Provide the (X, Y) coordinate of the cell's center where the given text is located.  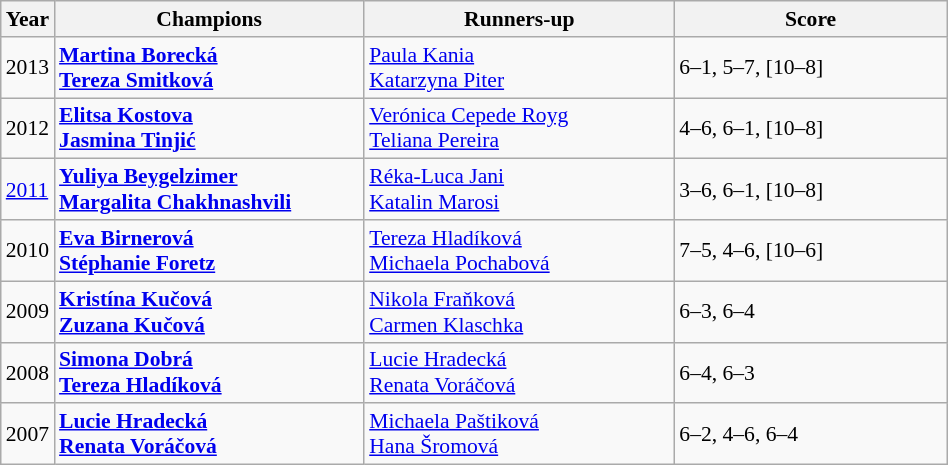
2010 (28, 250)
Réka-Luca Jani Katalin Marosi (519, 190)
2013 (28, 68)
Nikola Fraňková Carmen Klaschka (519, 312)
Kristína Kučová Zuzana Kučová (209, 312)
Yuliya Beygelzimer Margalita Chakhnashvili (209, 190)
Tereza Hladíková Michaela Pochabová (519, 250)
Martina Borecká Tereza Smitková (209, 68)
2011 (28, 190)
Verónica Cepede Royg Teliana Pereira (519, 128)
Eva Birnerová Stéphanie Foretz (209, 250)
6–1, 5–7, [10–8] (810, 68)
3–6, 6–1, [10–8] (810, 190)
Michaela Paštiková Hana Šromová (519, 434)
Score (810, 19)
7–5, 4–6, [10–6] (810, 250)
Champions (209, 19)
Elitsa Kostova Jasmina Tinjić (209, 128)
6–4, 6–3 (810, 372)
6–3, 6–4 (810, 312)
2007 (28, 434)
6–2, 4–6, 6–4 (810, 434)
Simona Dobrá Tereza Hladíková (209, 372)
2008 (28, 372)
2009 (28, 312)
4–6, 6–1, [10–8] (810, 128)
Year (28, 19)
2012 (28, 128)
Paula Kania Katarzyna Piter (519, 68)
Runners-up (519, 19)
